Return the [x, y] coordinate for the center point of the cell that contains the specified text.  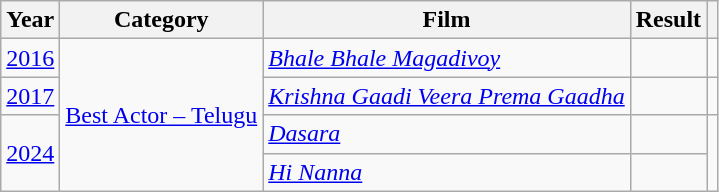
Hi Nanna [447, 172]
2016 [30, 58]
Dasara [447, 134]
Best Actor – Telugu [162, 115]
Category [162, 20]
Year [30, 20]
2017 [30, 96]
2024 [30, 153]
Krishna Gaadi Veera Prema Gaadha [447, 96]
Film [447, 20]
Bhale Bhale Magadivoy [447, 58]
Result [668, 20]
